Detect which cell encompasses the target text, then output its [X, Y] center coordinate. 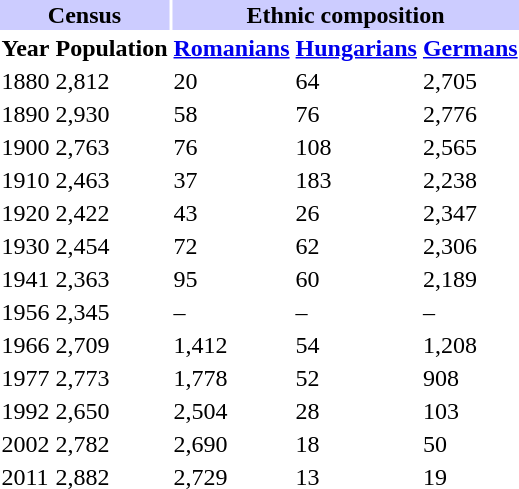
2,565 [470, 147]
1890 [26, 114]
1,778 [232, 378]
2,306 [470, 246]
2,930 [112, 114]
58 [232, 114]
52 [356, 378]
2,690 [232, 444]
1,412 [232, 345]
1966 [26, 345]
43 [232, 213]
2,776 [470, 114]
1920 [26, 213]
2,705 [470, 81]
Ethnic composition [346, 15]
2,773 [112, 378]
1930 [26, 246]
2,454 [112, 246]
183 [356, 180]
1900 [26, 147]
1910 [26, 180]
1992 [26, 411]
2002 [26, 444]
2,347 [470, 213]
54 [356, 345]
108 [356, 147]
Census [84, 15]
1,208 [470, 345]
64 [356, 81]
2,812 [112, 81]
95 [232, 279]
2,363 [112, 279]
72 [232, 246]
2,422 [112, 213]
20 [232, 81]
18 [356, 444]
Year [26, 48]
Population [112, 48]
50 [470, 444]
1880 [26, 81]
Hungarians [356, 48]
2,238 [470, 180]
908 [470, 378]
2,463 [112, 180]
37 [232, 180]
103 [470, 411]
2,345 [112, 312]
1977 [26, 378]
1941 [26, 279]
2,504 [232, 411]
Germans [470, 48]
Romanians [232, 48]
2,650 [112, 411]
60 [356, 279]
62 [356, 246]
2,763 [112, 147]
1956 [26, 312]
28 [356, 411]
2,709 [112, 345]
2,782 [112, 444]
26 [356, 213]
2,189 [470, 279]
